Locate the cell with the specified text and output its (x, y) center coordinate. 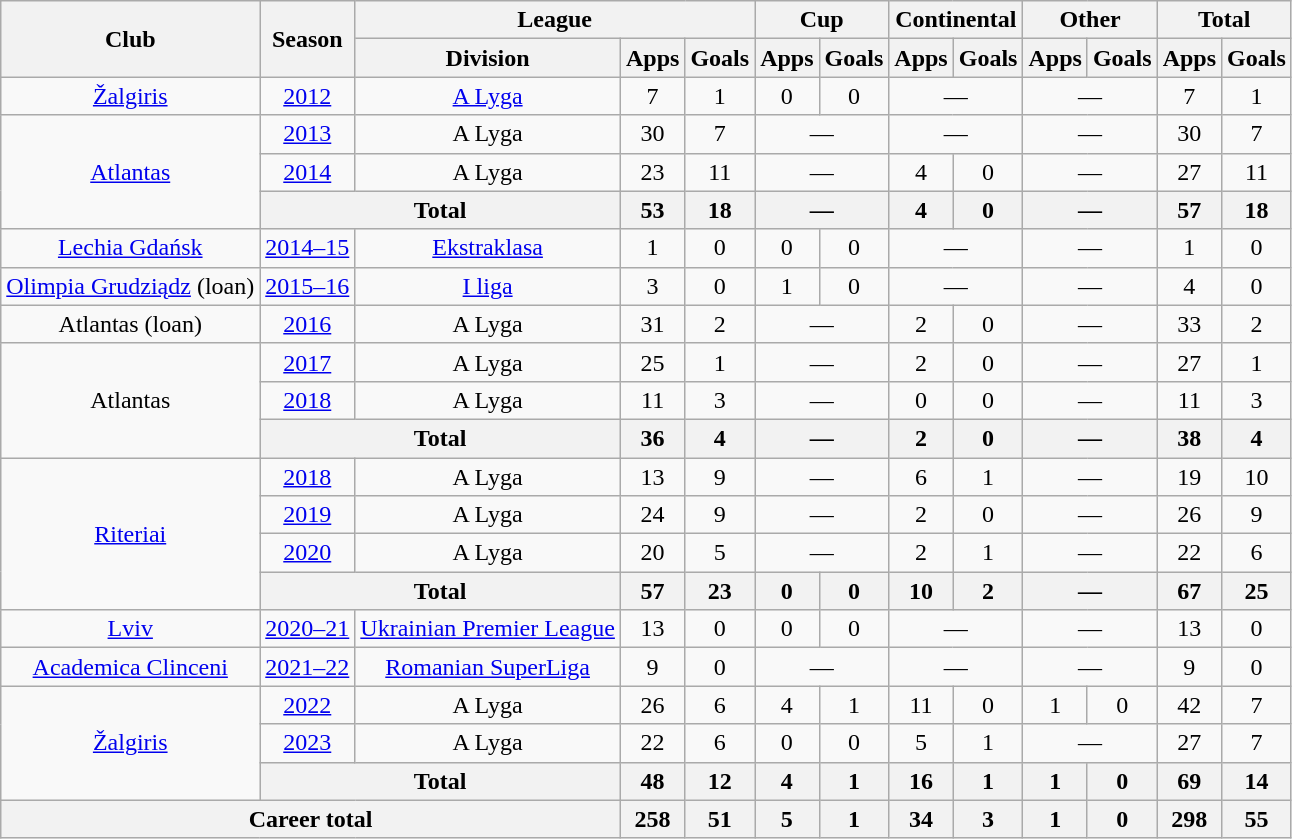
2013 (308, 134)
Club (130, 39)
Lechia Gdańsk (130, 248)
2012 (308, 96)
16 (921, 781)
67 (1189, 591)
2023 (308, 743)
2020 (308, 553)
20 (652, 553)
Cup (822, 20)
69 (1189, 781)
Ukrainian Premier League (488, 629)
2019 (308, 515)
36 (652, 438)
258 (652, 819)
Olimpia Grudziądz (loan) (130, 286)
33 (1189, 324)
Riteriai (130, 534)
2014 (308, 172)
24 (652, 515)
Ekstraklasa (488, 248)
34 (921, 819)
I liga (488, 286)
14 (1257, 781)
Continental (956, 20)
42 (1189, 705)
55 (1257, 819)
38 (1189, 438)
2016 (308, 324)
19 (1189, 477)
Career total (311, 819)
Atlantas (loan) (130, 324)
Division (488, 58)
298 (1189, 819)
2017 (308, 362)
48 (652, 781)
31 (652, 324)
2022 (308, 705)
2020–21 (308, 629)
2021–22 (308, 667)
League (555, 20)
2015–16 (308, 286)
51 (720, 819)
12 (720, 781)
Other (1090, 20)
53 (652, 210)
Lviv (130, 629)
Academica Clinceni (130, 667)
Season (308, 39)
2014–15 (308, 248)
Romanian SuperLiga (488, 667)
